Detect which cell encompasses the target text, then output its (X, Y) center coordinate. 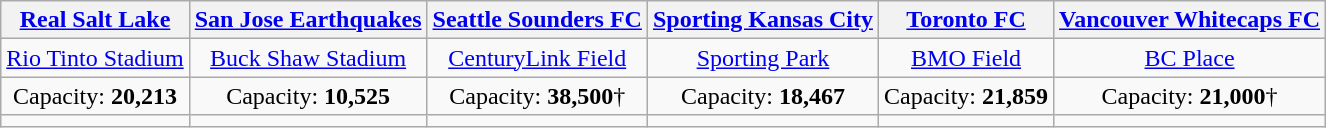
Sporting Park (762, 58)
Capacity: 21,859 (966, 96)
San Jose Earthquakes (308, 20)
BMO Field (966, 58)
Vancouver Whitecaps FC (1190, 20)
Real Salt Lake (95, 20)
Toronto FC (966, 20)
Capacity: 20,213 (95, 96)
Capacity: 10,525 (308, 96)
Capacity: 21,000† (1190, 96)
CenturyLink Field (537, 58)
Buck Shaw Stadium (308, 58)
BC Place (1190, 58)
Capacity: 38,500† (537, 96)
Capacity: 18,467 (762, 96)
Rio Tinto Stadium (95, 58)
Seattle Sounders FC (537, 20)
Sporting Kansas City (762, 20)
